Output the [X, Y] coordinate of the center of the cell containing the given text.  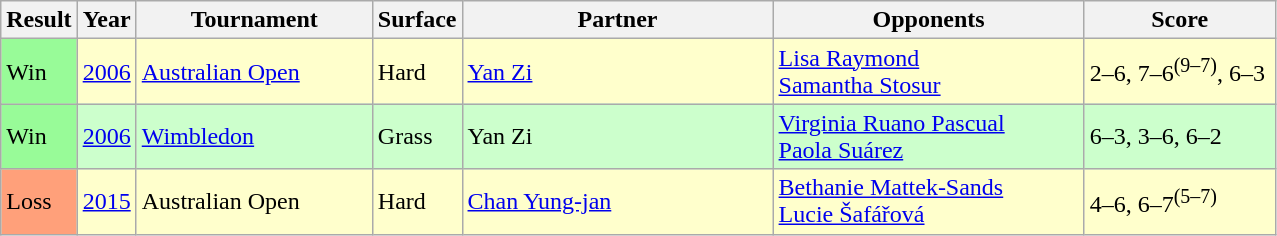
Score [1180, 20]
Opponents [928, 20]
Tournament [254, 20]
6–3, 3–6, 6–2 [1180, 136]
Wimbledon [254, 136]
Result [39, 20]
Surface [417, 20]
Lisa Raymond Samantha Stosur [928, 72]
Partner [618, 20]
Chan Yung-jan [618, 202]
Year [106, 20]
Bethanie Mattek-Sands Lucie Šafářová [928, 202]
Virginia Ruano Pascual Paola Suárez [928, 136]
Loss [39, 202]
2–6, 7–6(9–7), 6–3 [1180, 72]
4–6, 6–7(5–7) [1180, 202]
2015 [106, 202]
Grass [417, 136]
